Detect which cell encompasses the target text, then output its (x, y) center coordinate. 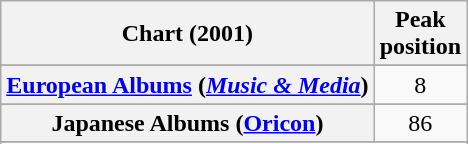
8 (420, 85)
Chart (2001) (188, 34)
Peakposition (420, 34)
86 (420, 123)
Japanese Albums (Oricon) (188, 123)
European Albums (Music & Media) (188, 85)
